Pinpoint the cell where the given text exists, returning its (x, y) midpoint coordinate. 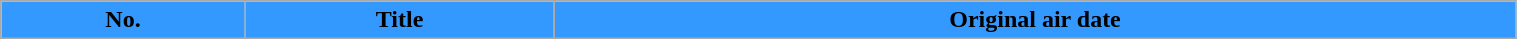
No. (123, 20)
Title (400, 20)
Original air date (1035, 20)
